Pinpoint the cell where the given text exists, returning its [x, y] midpoint coordinate. 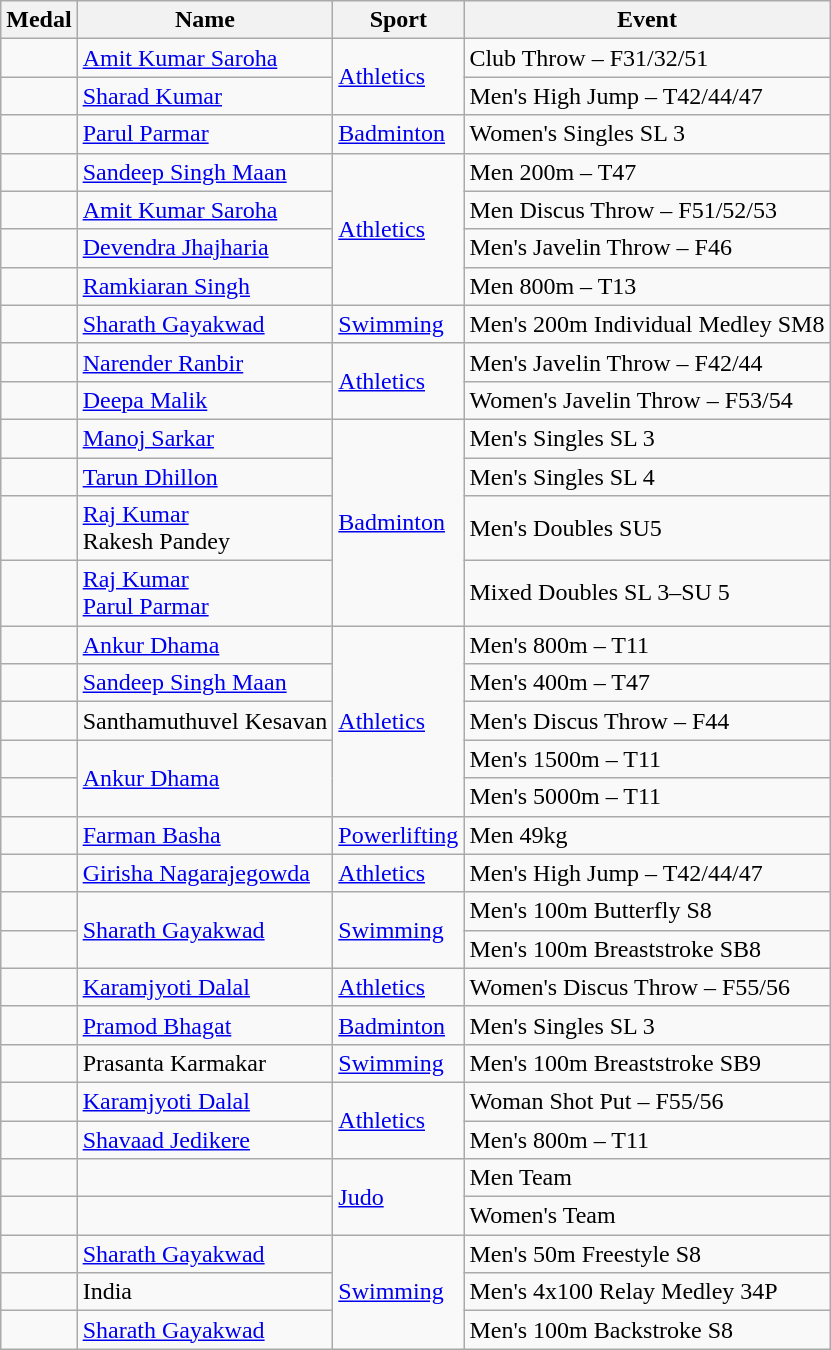
Sport [398, 20]
Mixed Doubles SL 3–SU 5 [647, 594]
Women's Team [647, 1216]
Men's 100m Breaststroke SB9 [647, 1063]
Men Discus Throw – F51/52/53 [647, 210]
Event [647, 20]
Name [205, 20]
Medal [39, 20]
Men's Doubles SU5 [647, 528]
Men Team [647, 1178]
India [205, 1292]
Parul Parmar [205, 134]
Judo [398, 1197]
Manoj Sarkar [205, 438]
Men's Discus Throw – F44 [647, 721]
Women's Singles SL 3 [647, 134]
Narender Ranbir [205, 362]
Men's Javelin Throw – F46 [647, 248]
Woman Shot Put – F55/56 [647, 1101]
Shavaad Jedikere [205, 1139]
Pramod Bhagat [205, 1025]
Powerlifting [398, 835]
Men's 100m Butterfly S8 [647, 911]
Farman Basha [205, 835]
Men's 100m Backstroke S8 [647, 1330]
Men's Singles SL 4 [647, 477]
Sharad Kumar [205, 96]
Women's Javelin Throw – F53/54 [647, 400]
Men 200m – T47 [647, 172]
Tarun Dhillon [205, 477]
Deepa Malik [205, 400]
Men 49kg [647, 835]
Santhamuthuvel Kesavan [205, 721]
Raj KumarRakesh Pandey [205, 528]
Ramkiaran Singh [205, 286]
Raj KumarParul Parmar [205, 594]
Men's 4x100 Relay Medley 34P [647, 1292]
Men's 100m Breaststroke SB8 [647, 949]
Men's 200m Individual Medley SM8 [647, 324]
Men 800m – T13 [647, 286]
Men's 50m Freestyle S8 [647, 1254]
Men's 1500m – T11 [647, 759]
Men's Javelin Throw – F42/44 [647, 362]
Men's 400m – T47 [647, 683]
Club Throw – F31/32/51 [647, 58]
Girisha Nagarajegowda [205, 873]
Women's Discus Throw – F55/56 [647, 987]
Prasanta Karmakar [205, 1063]
Devendra Jhajharia [205, 248]
Men's 5000m – T11 [647, 797]
